Capture the cell that displays the provided text and extract its [X, Y] central coordinate. 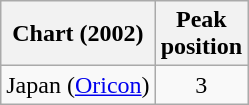
3 [201, 85]
Peakposition [201, 34]
Chart (2002) [78, 34]
Japan (Oricon) [78, 85]
